Return (x, y) of the center of cell containing provided text 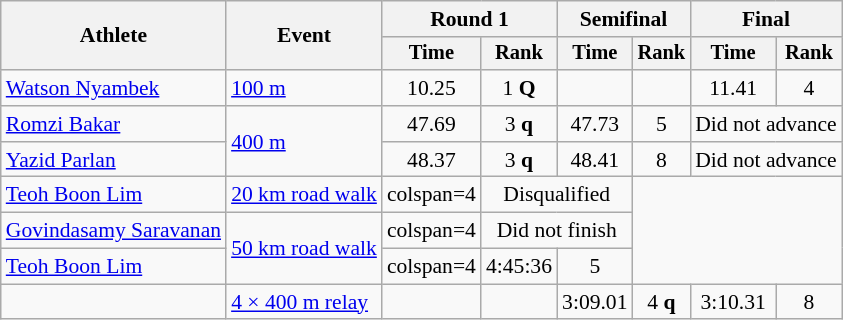
3:09.01 (594, 302)
Round 1 (470, 19)
1 Q (519, 88)
47.69 (432, 124)
Disqualified (557, 195)
Athlete (114, 36)
10.25 (432, 88)
4 (809, 88)
11.41 (733, 88)
Semifinal (624, 19)
4 q (662, 302)
47.73 (594, 124)
3:10.31 (733, 302)
Romzi Bakar (114, 124)
Govindasamy Saravanan (114, 231)
Final (766, 19)
50 km road walk (304, 248)
Watson Nyambek (114, 88)
4:45:36 (519, 267)
Yazid Parlan (114, 160)
100 m (304, 88)
48.37 (432, 160)
Event (304, 36)
4 × 400 m relay (304, 302)
20 km road walk (304, 195)
Did not finish (557, 231)
400 m (304, 142)
48.41 (594, 160)
